Return (x, y) of the center of cell containing provided text 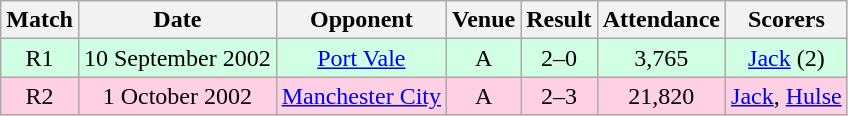
Jack, Hulse (787, 96)
Attendance (661, 20)
21,820 (661, 96)
Venue (484, 20)
3,765 (661, 58)
10 September 2002 (177, 58)
Scorers (787, 20)
R2 (40, 96)
R1 (40, 58)
Port Vale (361, 58)
Manchester City (361, 96)
Result (559, 20)
Date (177, 20)
Match (40, 20)
Jack (2) (787, 58)
1 October 2002 (177, 96)
2–3 (559, 96)
2–0 (559, 58)
Opponent (361, 20)
